Scan for the cell matching the given text and deliver its (X, Y) coordinate at center. 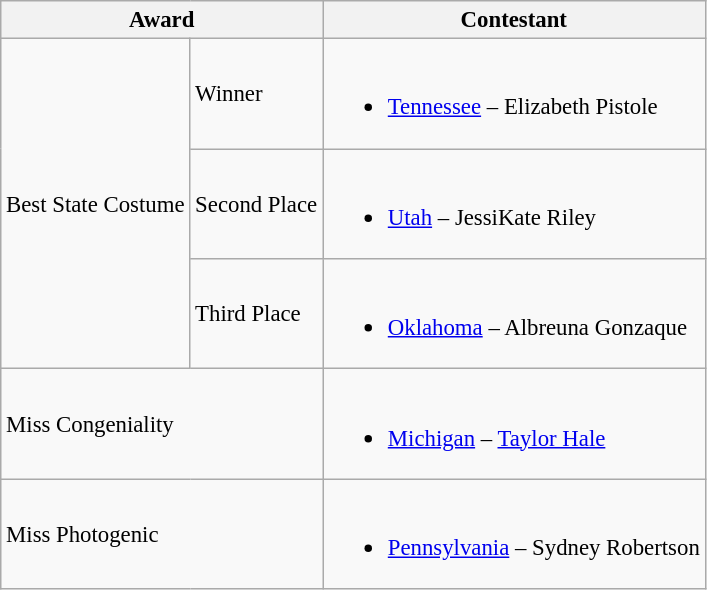
Pennsylvania – Sydney Robertson (514, 534)
Miss Photogenic (162, 534)
Best State Costume (96, 204)
Third Place (256, 314)
Utah – JessiKate Riley (514, 204)
Award (162, 20)
Tennessee – Elizabeth Pistole (514, 94)
Winner (256, 94)
Miss Congeniality (162, 424)
Michigan – Taylor Hale (514, 424)
Second Place (256, 204)
Contestant (514, 20)
Oklahoma – Albreuna Gonzaque (514, 314)
